For the text-containing cell, return its midpoint in [x, y] coordinate format. 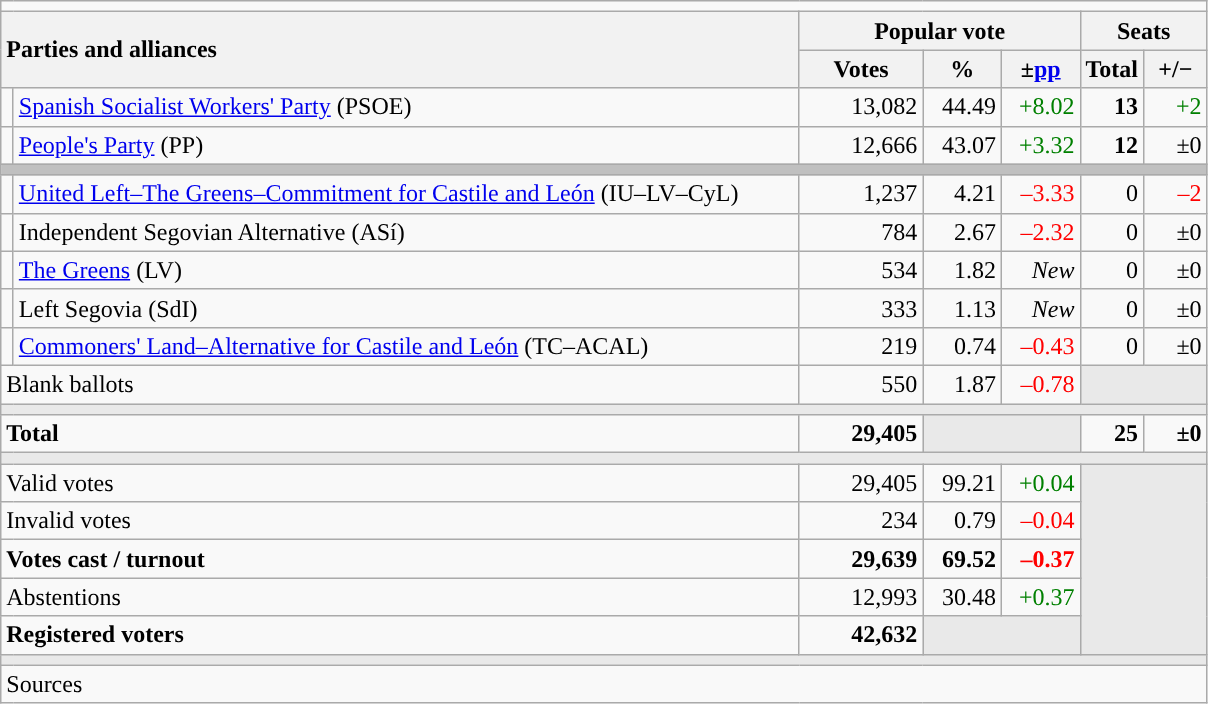
1.87 [962, 384]
% [962, 69]
Seats [1144, 31]
±pp [1040, 69]
Abstentions [400, 597]
12 [1112, 145]
30.48 [962, 597]
Popular vote [940, 31]
+/− [1176, 69]
Independent Segovian Alternative (ASí) [406, 232]
219 [861, 346]
0.79 [962, 521]
United Left–The Greens–Commitment for Castile and León (IU–LV–CyL) [406, 194]
+3.32 [1040, 145]
13,082 [861, 107]
0.74 [962, 346]
Blank ballots [400, 384]
–2.32 [1040, 232]
Valid votes [400, 483]
+2 [1176, 107]
69.52 [962, 559]
–0.43 [1040, 346]
99.21 [962, 483]
–0.78 [1040, 384]
29,639 [861, 559]
–0.37 [1040, 559]
People's Party (PP) [406, 145]
+8.02 [1040, 107]
12,666 [861, 145]
234 [861, 521]
Votes cast / turnout [400, 559]
784 [861, 232]
Commoners' Land–Alternative for Castile and León (TC–ACAL) [406, 346]
333 [861, 308]
42,632 [861, 635]
Registered voters [400, 635]
550 [861, 384]
13 [1112, 107]
+0.37 [1040, 597]
–0.04 [1040, 521]
534 [861, 270]
Sources [604, 684]
+0.04 [1040, 483]
44.49 [962, 107]
–2 [1176, 194]
–3.33 [1040, 194]
Spanish Socialist Workers' Party (PSOE) [406, 107]
Invalid votes [400, 521]
4.21 [962, 194]
2.67 [962, 232]
1,237 [861, 194]
The Greens (LV) [406, 270]
Votes [861, 69]
43.07 [962, 145]
1.82 [962, 270]
Parties and alliances [400, 50]
25 [1112, 434]
1.13 [962, 308]
Left Segovia (SdI) [406, 308]
12,993 [861, 597]
